Provide the (X, Y) coordinate of the cell's center where the given text is located.  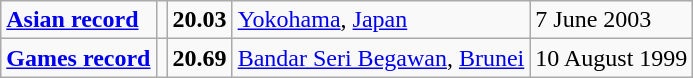
7 June 2003 (612, 20)
20.69 (200, 58)
10 August 1999 (612, 58)
Bandar Seri Begawan, Brunei (381, 58)
Yokohama, Japan (381, 20)
20.03 (200, 20)
Games record (78, 58)
Asian record (78, 20)
